Find where the given text appears and provide that cell's center as (x, y) coordinate. 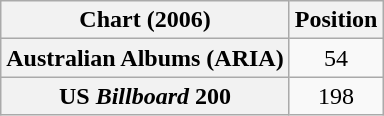
Australian Albums (ARIA) (145, 58)
198 (336, 96)
Chart (2006) (145, 20)
US Billboard 200 (145, 96)
Position (336, 20)
54 (336, 58)
